Search for the cell housing the specified text and yield its (x, y) center coordinate. 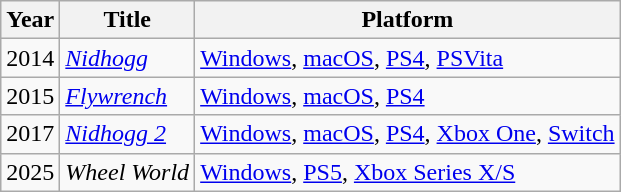
2015 (30, 96)
Windows, PS5, Xbox Series X/S (408, 172)
Windows, macOS, PS4 (408, 96)
Nidhogg (128, 58)
Flywrench (128, 96)
Year (30, 20)
Platform (408, 20)
Wheel World (128, 172)
Nidhogg 2 (128, 134)
2014 (30, 58)
2017 (30, 134)
Title (128, 20)
Windows, macOS, PS4, PSVita (408, 58)
2025 (30, 172)
Windows, macOS, PS4, Xbox One, Switch (408, 134)
